For the text-containing cell, return its midpoint in [X, Y] coordinate format. 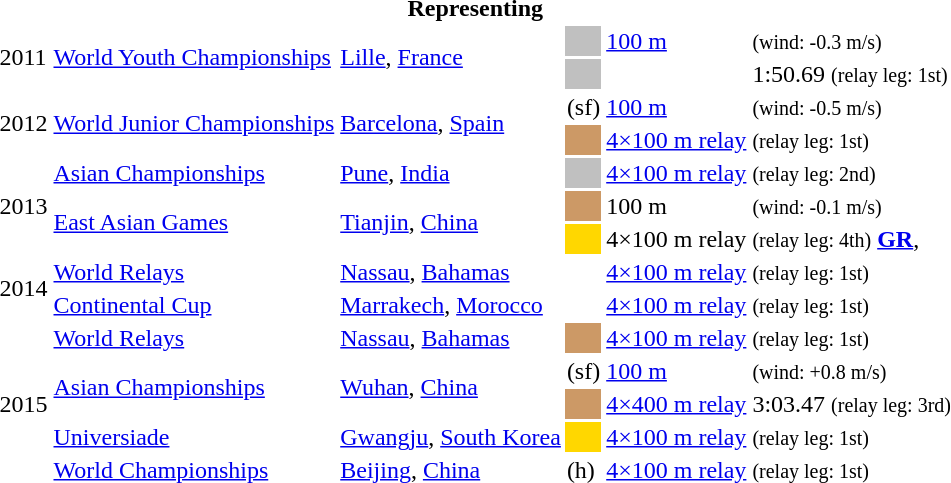
Barcelona, Spain [451, 124]
Marrakech, Morocco [451, 305]
Continental Cup [194, 305]
East Asian Games [194, 222]
Tianjin, China [451, 222]
World Junior Championships [194, 124]
World Youth Championships [194, 58]
Universiade [194, 437]
Pune, India [451, 173]
Wuhan, China [451, 388]
4×400 m relay [676, 404]
Gwangju, South Korea [451, 437]
Lille, France [451, 58]
